Return the [x, y] coordinate for the center point of the cell that contains the specified text.  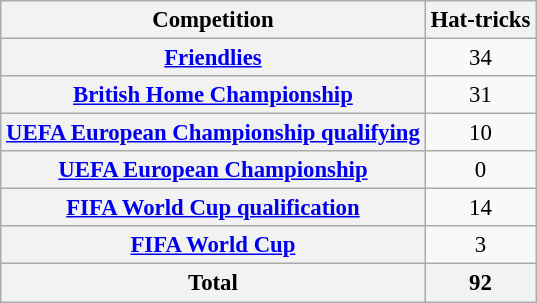
31 [480, 95]
Hat-tricks [480, 20]
3 [480, 245]
92 [480, 283]
0 [480, 170]
Total [213, 283]
FIFA World Cup [213, 245]
UEFA European Championship [213, 170]
British Home Championship [213, 95]
34 [480, 58]
Competition [213, 20]
FIFA World Cup qualification [213, 208]
10 [480, 133]
UEFA European Championship qualifying [213, 133]
14 [480, 208]
Friendlies [213, 58]
